Scan for the cell matching the given text and deliver its (X, Y) coordinate at center. 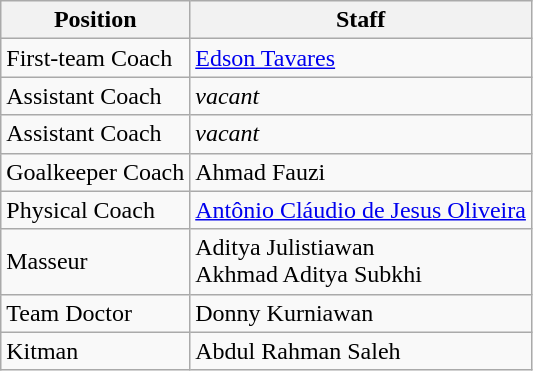
Edson Tavares (361, 58)
Staff (361, 20)
Team Doctor (96, 313)
Aditya Julistiawan Akhmad Aditya Subkhi (361, 262)
Antônio Cláudio de Jesus Oliveira (361, 210)
Goalkeeper Coach (96, 172)
Donny Kurniawan (361, 313)
Physical Coach (96, 210)
Abdul Rahman Saleh (361, 351)
Ahmad Fauzi (361, 172)
First-team Coach (96, 58)
Kitman (96, 351)
Masseur (96, 262)
Position (96, 20)
